Pinpoint the cell where the given text exists, returning its (x, y) midpoint coordinate. 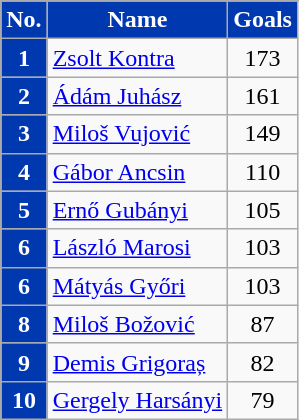
Gábor Ancsin (138, 172)
9 (24, 362)
Ádám Juhász (138, 96)
Goals (263, 20)
149 (263, 134)
Miloš Vujović (138, 134)
5 (24, 210)
87 (263, 324)
110 (263, 172)
105 (263, 210)
Zsolt Kontra (138, 58)
79 (263, 400)
László Marosi (138, 248)
Ernő Gubányi (138, 210)
8 (24, 324)
10 (24, 400)
2 (24, 96)
No. (24, 20)
3 (24, 134)
173 (263, 58)
4 (24, 172)
1 (24, 58)
Miloš Božović (138, 324)
Mátyás Győri (138, 286)
Gergely Harsányi (138, 400)
Demis Grigoraș (138, 362)
Name (138, 20)
161 (263, 96)
82 (263, 362)
